Capture the cell that displays the provided text and extract its [x, y] central coordinate. 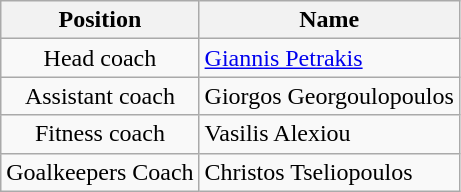
Goalkeepers Coach [100, 172]
Christos Tseliopoulos [329, 172]
Assistant coach [100, 96]
Giannis Petrakis [329, 58]
Fitness coach [100, 134]
Giorgos Georgoulopoulos [329, 96]
Head coach [100, 58]
Name [329, 20]
Vasilis Alexiou [329, 134]
Position [100, 20]
